Extract the (X, Y) coordinate from the center of the cell holding the provided text.  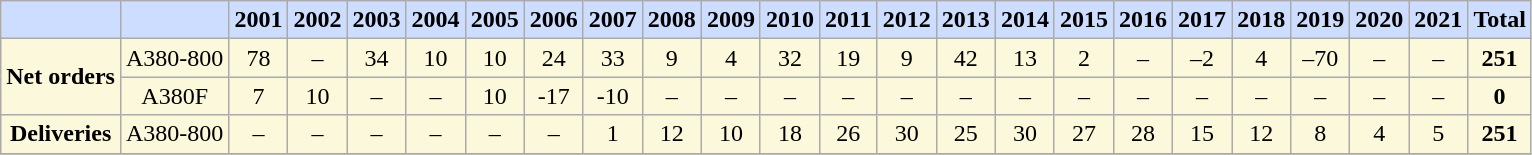
1 (612, 134)
24 (554, 58)
33 (612, 58)
28 (1142, 134)
2019 (1320, 20)
2004 (436, 20)
2014 (1024, 20)
2018 (1262, 20)
Total (1500, 20)
2002 (318, 20)
-17 (554, 96)
15 (1202, 134)
2012 (906, 20)
26 (848, 134)
2008 (672, 20)
2006 (554, 20)
Deliveries (61, 134)
2015 (1084, 20)
2 (1084, 58)
-10 (612, 96)
2005 (494, 20)
2003 (376, 20)
2007 (612, 20)
2021 (1438, 20)
2013 (966, 20)
8 (1320, 134)
2020 (1380, 20)
2016 (1142, 20)
7 (258, 96)
–2 (1202, 58)
25 (966, 134)
2011 (848, 20)
A380F (174, 96)
42 (966, 58)
78 (258, 58)
2010 (790, 20)
27 (1084, 134)
13 (1024, 58)
Net orders (61, 77)
2017 (1202, 20)
5 (1438, 134)
2009 (730, 20)
32 (790, 58)
2001 (258, 20)
19 (848, 58)
34 (376, 58)
0 (1500, 96)
–70 (1320, 58)
18 (790, 134)
